For the text-containing cell, return its midpoint in (X, Y) coordinate format. 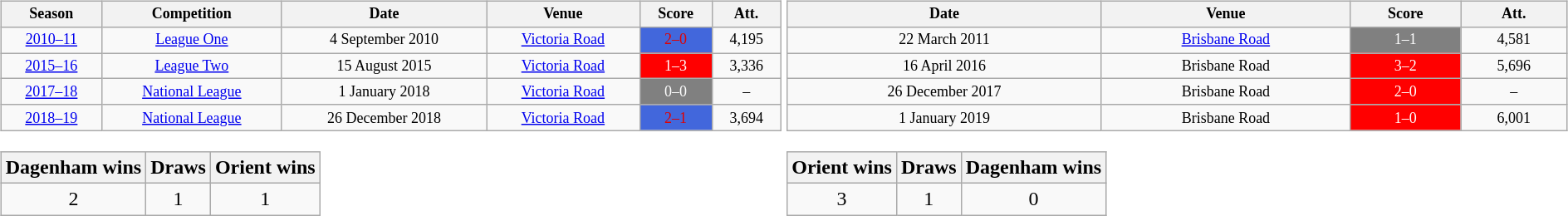
2015–16 (51, 66)
2–1 (676, 118)
6,001 (1514, 118)
Competition (191, 13)
26 December 2017 (944, 91)
16 April 2016 (944, 66)
5,696 (1514, 66)
1–3 (676, 66)
League Two (191, 66)
4 September 2010 (384, 40)
2017–18 (51, 91)
3–2 (1405, 66)
2010–11 (51, 40)
4,581 (1514, 40)
1–1 (1405, 40)
4,195 (746, 40)
Season (51, 13)
3,336 (746, 66)
0–0 (676, 91)
3,694 (746, 118)
3 (842, 199)
2 (73, 199)
0 (1033, 199)
1–0 (1405, 118)
26 December 2018 (384, 118)
League One (191, 40)
22 March 2011 (944, 40)
2018–19 (51, 118)
1 January 2019 (944, 118)
1 January 2018 (384, 91)
15 August 2015 (384, 66)
